Output the [X, Y] coordinate of the center of the cell containing the given text.  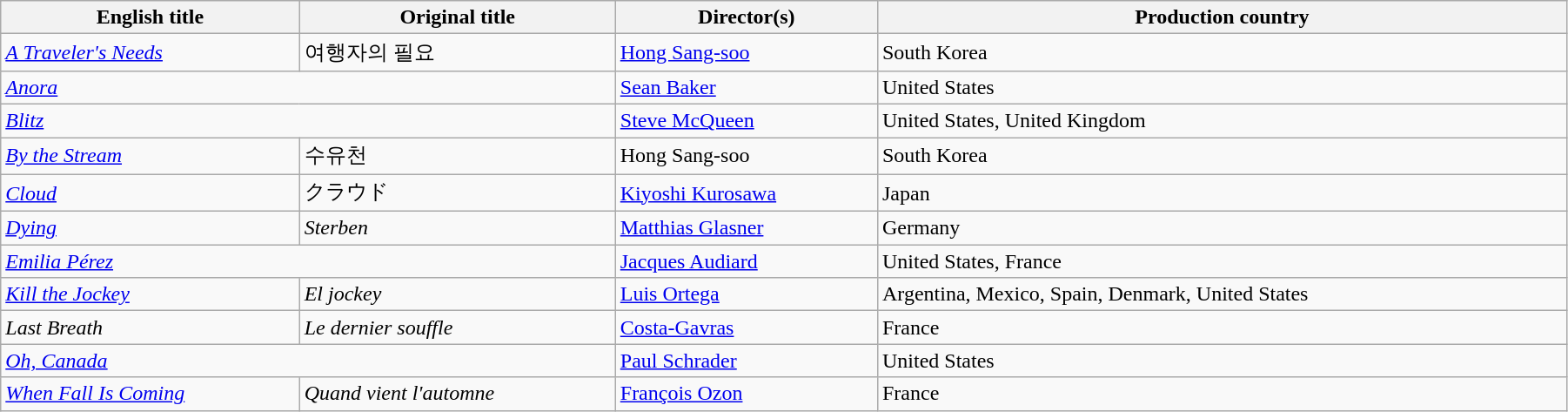
El jockey [458, 294]
Director(s) [747, 17]
クラウド [458, 193]
A Traveler's Needs [150, 52]
Steve McQueen [747, 120]
Le dernier souffle [458, 328]
Dying [150, 228]
Sean Baker [747, 87]
By the Stream [150, 157]
Argentina, Mexico, Spain, Denmark, United States [1222, 294]
Quand vient l'automne [458, 394]
Kill the Jockey [150, 294]
Costa-Gavras [747, 328]
Japan [1222, 193]
Sterben [458, 228]
Germany [1222, 228]
Production country [1222, 17]
Emilia Pérez [308, 261]
수유천 [458, 157]
Matthias Glasner [747, 228]
Original title [458, 17]
Luis Ortega [747, 294]
When Fall Is Coming [150, 394]
Paul Schrader [747, 361]
Blitz [308, 120]
United States, United Kingdom [1222, 120]
François Ozon [747, 394]
Oh, Canada [308, 361]
United States, France [1222, 261]
여행자의 필요 [458, 52]
Last Breath [150, 328]
Kiyoshi Kurosawa [747, 193]
Cloud [150, 193]
English title [150, 17]
Anora [308, 87]
Jacques Audiard [747, 261]
